Output the (x, y) coordinate of the center of the cell containing the given text.  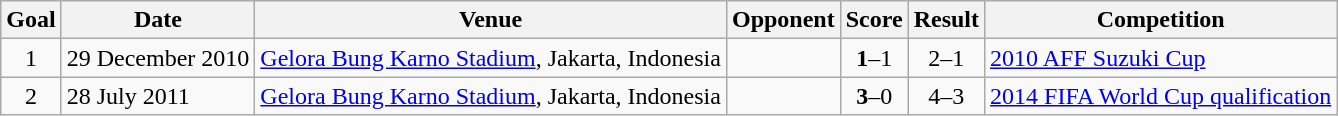
Venue (491, 20)
2014 FIFA World Cup qualification (1161, 96)
1–1 (874, 58)
2–1 (946, 58)
2010 AFF Suzuki Cup (1161, 58)
Score (874, 20)
Competition (1161, 20)
28 July 2011 (158, 96)
1 (31, 58)
Date (158, 20)
Result (946, 20)
4–3 (946, 96)
2 (31, 96)
3–0 (874, 96)
Goal (31, 20)
Opponent (783, 20)
29 December 2010 (158, 58)
